From the cell containing the given text, extract its center point as [X, Y] coordinate. 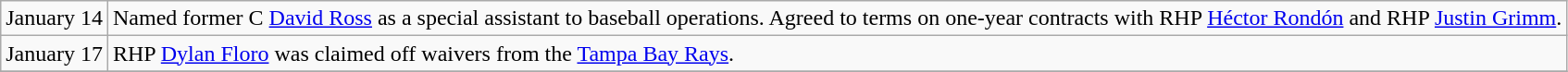
January 14 [55, 18]
RHP Dylan Floro was claimed off waivers from the Tampa Bay Rays. [837, 54]
January 17 [55, 54]
